Output the (x, y) coordinate of the center of the cell containing the given text.  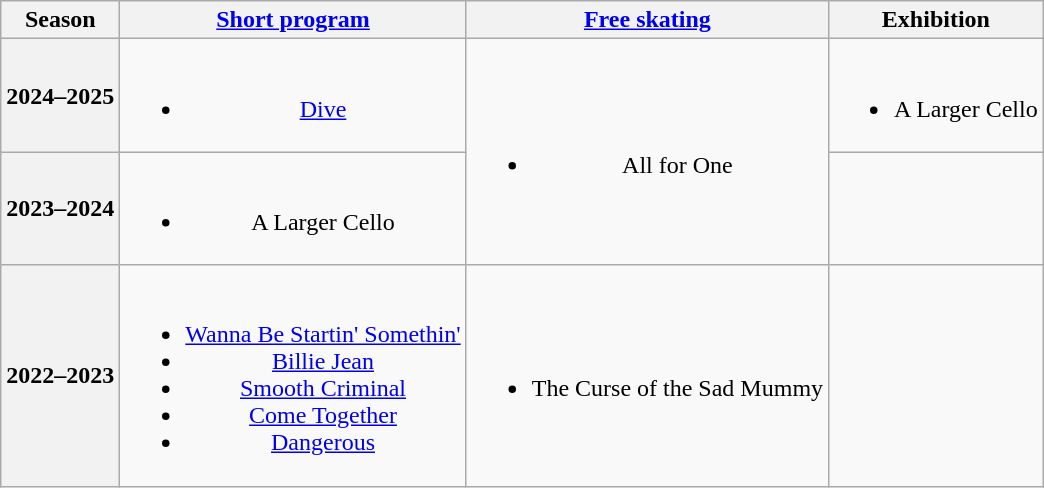
Wanna Be Startin' Somethin'Billie JeanSmooth CriminalCome TogetherDangerous (293, 376)
2024–2025 (60, 96)
Short program (293, 20)
2022–2023 (60, 376)
Exhibition (936, 20)
Season (60, 20)
Free skating (647, 20)
Dive (293, 96)
The Curse of the Sad Mummy (647, 376)
All for One (647, 152)
2023–2024 (60, 208)
